Scan for the cell matching the given text and deliver its [X, Y] coordinate at center. 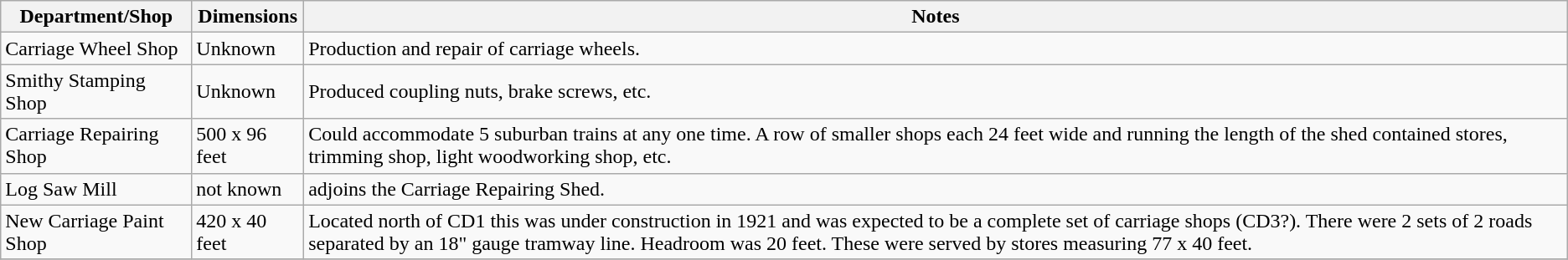
Dimensions [248, 17]
Notes [936, 17]
New Carriage Paint Shop [96, 232]
adjoins the Carriage Repairing Shed. [936, 189]
Log Saw Mill [96, 189]
Carriage Repairing Shop [96, 145]
Produced coupling nuts, brake screws, etc. [936, 92]
Production and repair of carriage wheels. [936, 48]
Smithy Stamping Shop [96, 92]
500 x 96 feet [248, 145]
not known [248, 189]
Department/Shop [96, 17]
Carriage Wheel Shop [96, 48]
420 x 40 feet [248, 232]
